Detect which cell encompasses the target text, then output its (X, Y) center coordinate. 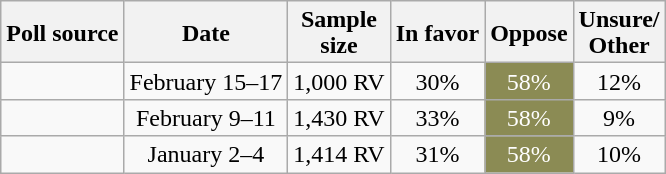
Poll source (62, 32)
30% (437, 82)
1,430 RV (339, 118)
Samplesize (339, 32)
Date (206, 32)
10% (619, 154)
January 2–4 (206, 154)
33% (437, 118)
Unsure/Other (619, 32)
1,000 RV (339, 82)
In favor (437, 32)
1,414 RV (339, 154)
9% (619, 118)
31% (437, 154)
February 9–11 (206, 118)
February 15–17 (206, 82)
Oppose (529, 32)
12% (619, 82)
